Locate the cell with the specified text and output its [x, y] center coordinate. 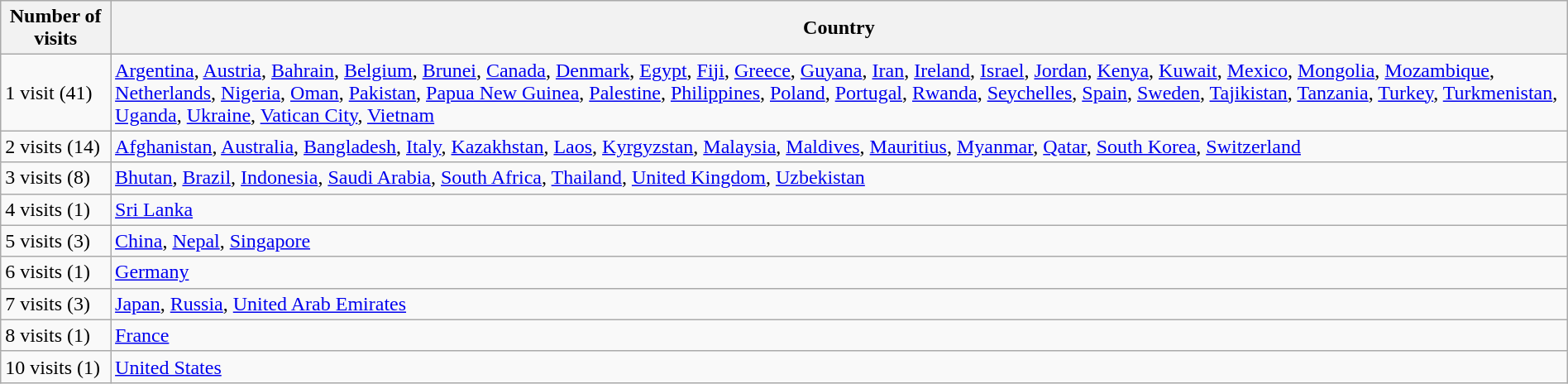
6 visits (1) [56, 272]
Germany [839, 272]
7 visits (3) [56, 304]
5 visits (3) [56, 241]
Japan, Russia, United Arab Emirates [839, 304]
Bhutan, Brazil, Indonesia, Saudi Arabia, South Africa, Thailand, United Kingdom, Uzbekistan [839, 178]
Country [839, 28]
1 visit (41) [56, 93]
United States [839, 367]
10 visits (1) [56, 367]
Number of visits [56, 28]
2 visits (14) [56, 146]
China, Nepal, Singapore [839, 241]
8 visits (1) [56, 335]
3 visits (8) [56, 178]
4 visits (1) [56, 209]
Sri Lanka [839, 209]
France [839, 335]
Afghanistan, Australia, Bangladesh, Italy, Kazakhstan, Laos, Kyrgyzstan, Malaysia, Maldives, Mauritius, Myanmar, Qatar, South Korea, Switzerland [839, 146]
